Extract the [x, y] coordinate from the center of the cell holding the provided text.  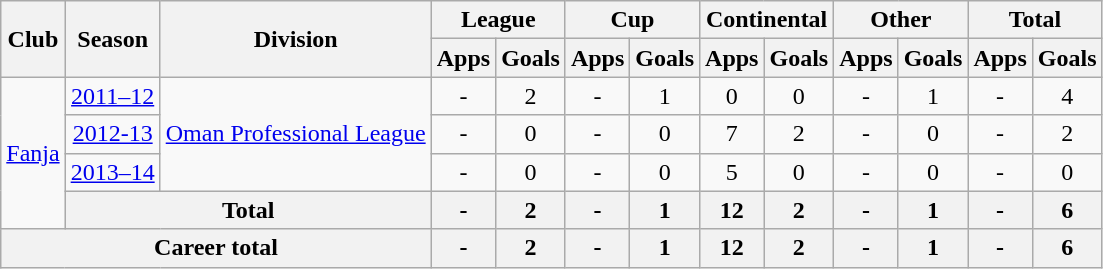
Division [296, 39]
4 [1067, 96]
2012-13 [112, 134]
Continental [767, 20]
Oman Professional League [296, 134]
2011–12 [112, 96]
Fanja [33, 153]
Career total [216, 248]
7 [732, 134]
Cup [632, 20]
League [498, 20]
Club [33, 39]
Season [112, 39]
5 [732, 172]
Other [901, 20]
2013–14 [112, 172]
